From the cell containing the given text, extract its center point as [x, y] coordinate. 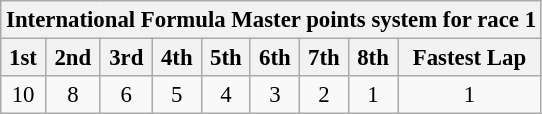
2nd [72, 58]
2 [324, 95]
6th [274, 58]
8th [372, 58]
3 [274, 95]
3rd [126, 58]
International Formula Master points system for race 1 [272, 20]
8 [72, 95]
Fastest Lap [470, 58]
1st [24, 58]
4 [226, 95]
6 [126, 95]
5th [226, 58]
7th [324, 58]
10 [24, 95]
5 [176, 95]
4th [176, 58]
